Output the [x, y] coordinate of the center of the cell containing the given text.  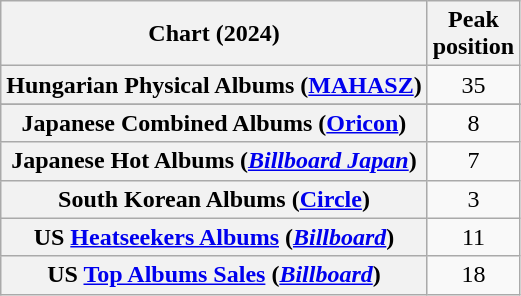
Japanese Combined Albums (Oricon) [214, 123]
South Korean Albums (Circle) [214, 199]
8 [473, 123]
35 [473, 85]
US Heatseekers Albums (Billboard) [214, 237]
3 [473, 199]
US Top Albums Sales (Billboard) [214, 275]
Peakposition [473, 34]
7 [473, 161]
18 [473, 275]
Japanese Hot Albums (Billboard Japan) [214, 161]
11 [473, 237]
Hungarian Physical Albums (MAHASZ) [214, 85]
Chart (2024) [214, 34]
